Output the [X, Y] coordinate of the center of the cell containing the given text.  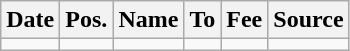
Fee [244, 20]
Pos. [86, 20]
Name [148, 20]
Source [308, 20]
To [202, 20]
Date [30, 20]
